Search for the cell housing the specified text and yield its (x, y) center coordinate. 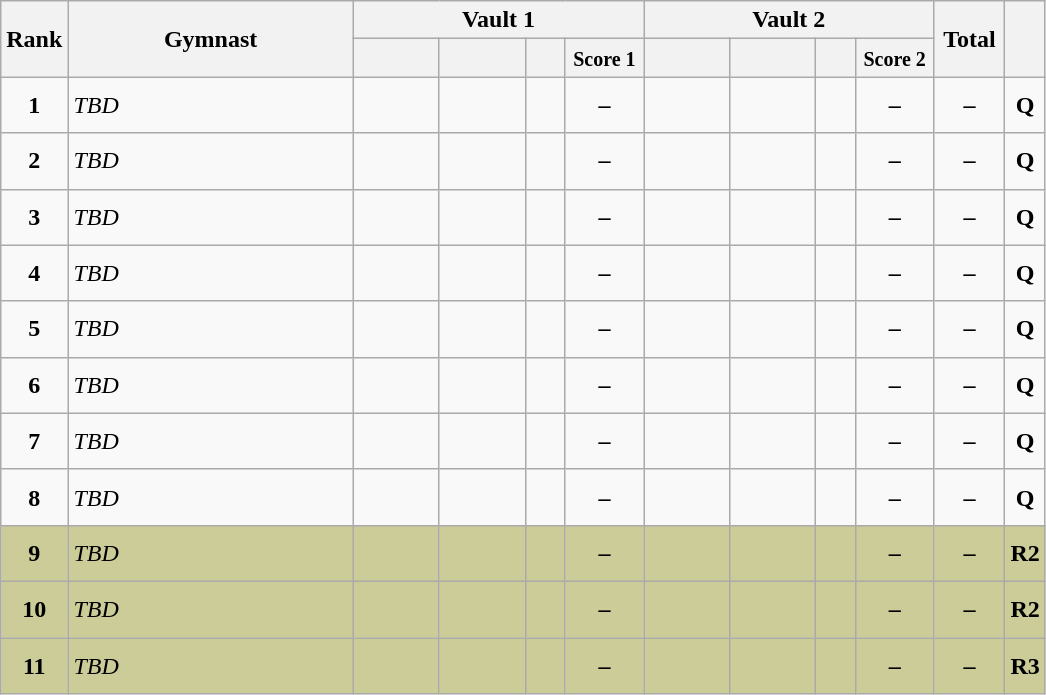
Score 2 (894, 58)
8 (34, 497)
R3 (1025, 666)
3 (34, 217)
6 (34, 385)
5 (34, 329)
9 (34, 553)
Vault 2 (789, 20)
7 (34, 441)
Rank (34, 39)
10 (34, 609)
Gymnast (211, 39)
11 (34, 666)
Score 1 (604, 58)
Total (970, 39)
1 (34, 105)
Vault 1 (498, 20)
4 (34, 273)
2 (34, 161)
